From the cell containing the given text, extract its center point as (X, Y) coordinate. 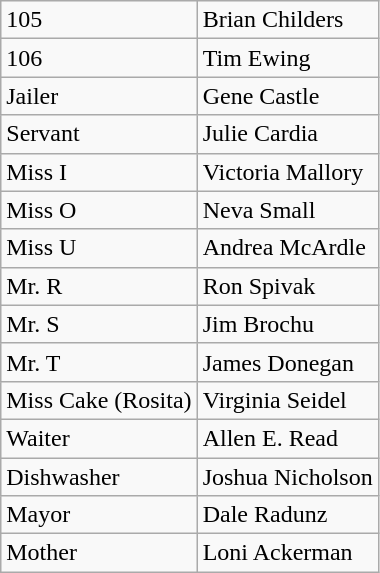
Loni Ackerman (288, 553)
Allen E. Read (288, 438)
James Donegan (288, 362)
Julie Cardia (288, 134)
105 (99, 20)
Andrea McArdle (288, 248)
Jailer (99, 96)
Ron Spivak (288, 286)
Neva Small (288, 210)
Miss I (99, 172)
Virginia Seidel (288, 400)
Waiter (99, 438)
Dishwasher (99, 477)
Dale Radunz (288, 515)
Joshua Nicholson (288, 477)
Servant (99, 134)
Mr. S (99, 324)
Jim Brochu (288, 324)
Miss O (99, 210)
Tim Ewing (288, 58)
Mr. T (99, 362)
Victoria Mallory (288, 172)
Mother (99, 553)
Gene Castle (288, 96)
106 (99, 58)
Miss U (99, 248)
Mr. R (99, 286)
Miss Cake (Rosita) (99, 400)
Mayor (99, 515)
Brian Childers (288, 20)
